Locate the cell with the specified text and output its [x, y] center coordinate. 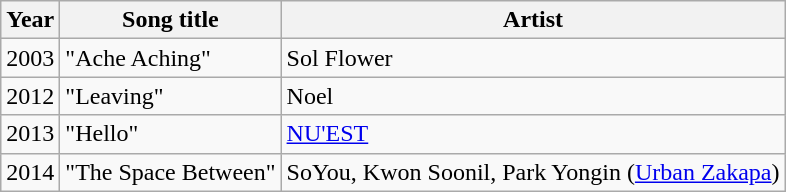
2014 [30, 172]
NU'EST [533, 134]
2003 [30, 58]
Song title [170, 20]
Noel [533, 96]
Year [30, 20]
2013 [30, 134]
"Leaving" [170, 96]
Sol Flower [533, 58]
"The Space Between" [170, 172]
Artist [533, 20]
SoYou, Kwon Soonil, Park Yongin (Urban Zakapa) [533, 172]
"Hello" [170, 134]
"Ache Aching" [170, 58]
2012 [30, 96]
